Scan for the cell matching the given text and deliver its (x, y) coordinate at center. 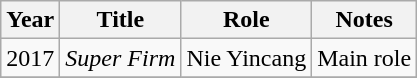
Notes (364, 20)
Nie Yincang (246, 58)
Title (120, 20)
Super Firm (120, 58)
Role (246, 20)
Year (30, 20)
2017 (30, 58)
Main role (364, 58)
